Extract the [x, y] coordinate from the center of the cell holding the provided text.  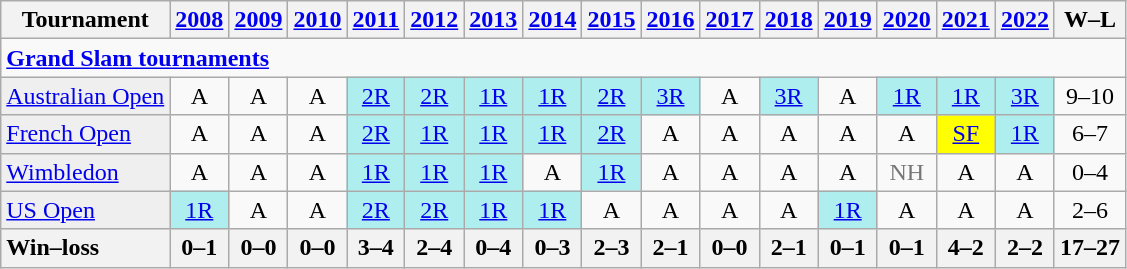
2020 [906, 20]
2011 [376, 20]
6–7 [1090, 134]
2017 [730, 20]
2018 [788, 20]
2–3 [612, 248]
Wimbledon [86, 172]
Win–loss [86, 248]
2010 [318, 20]
2022 [1024, 20]
4–2 [966, 248]
Tournament [86, 20]
2012 [434, 20]
2015 [612, 20]
0–3 [552, 248]
2–4 [434, 248]
2016 [670, 20]
2021 [966, 20]
2009 [258, 20]
NH [906, 172]
2013 [494, 20]
2–6 [1090, 210]
2008 [200, 20]
Grand Slam tournaments [564, 58]
9–10 [1090, 96]
Australian Open [86, 96]
2014 [552, 20]
2019 [848, 20]
17–27 [1090, 248]
2–2 [1024, 248]
French Open [86, 134]
US Open [86, 210]
SF [966, 134]
W–L [1090, 20]
3–4 [376, 248]
